Identify which cell holds the provided text, then report its [X, Y] central coordinate. 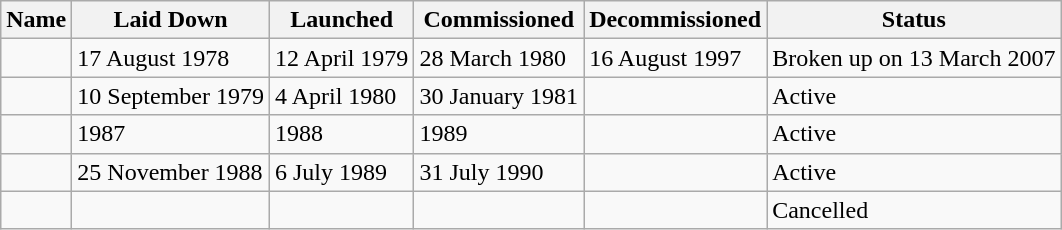
Name [36, 20]
30 January 1981 [499, 96]
10 September 1979 [171, 96]
6 July 1989 [341, 172]
Launched [341, 20]
4 April 1980 [341, 96]
12 April 1979 [341, 58]
Laid Down [171, 20]
16 August 1997 [676, 58]
Decommissioned [676, 20]
25 November 1988 [171, 172]
1988 [341, 134]
17 August 1978 [171, 58]
Commissioned [499, 20]
1987 [171, 134]
31 July 1990 [499, 172]
Broken up on 13 March 2007 [914, 58]
1989 [499, 134]
Status [914, 20]
28 March 1980 [499, 58]
Cancelled [914, 210]
